From the cell containing the given text, extract its center point as [x, y] coordinate. 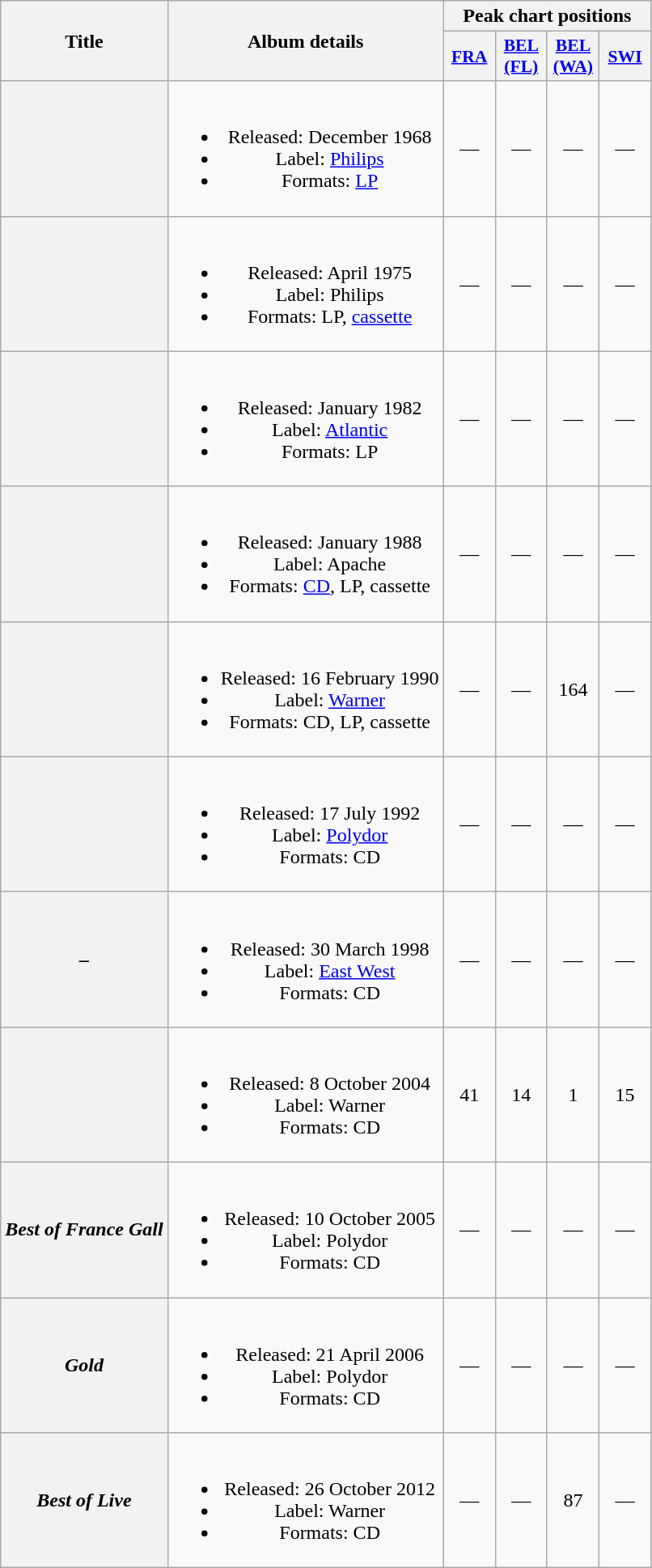
Gold [84, 1366]
Peak chart positions [547, 16]
Released: 17 July 1992Label: PolydorFormats: CD [306, 824]
Released: April 1975Label: PhilipsFormats: LP, cassette [306, 283]
Released: January 1982Label: AtlanticFormats: LP [306, 419]
Released: 30 March 1998Label: East WestFormats: CD [306, 960]
Released: 16 February 1990Label: WarnerFormats: CD, LP, cassette [306, 689]
Released: 21 April 2006Label: PolydorFormats: CD [306, 1366]
Album details [306, 40]
FRA [469, 57]
Released: 10 October 2005Label: PolydorFormats: CD [306, 1230]
87 [573, 1500]
Best of France Gall [84, 1230]
BEL(WA) [573, 57]
Released: 8 October 2004Label: WarnerFormats: CD [306, 1094]
Released: 26 October 2012Label: WarnerFormats: CD [306, 1500]
– [84, 960]
41 [469, 1094]
Best of Live [84, 1500]
15 [625, 1094]
164 [573, 689]
Title [84, 40]
14 [521, 1094]
BEL(FL) [521, 57]
SWI [625, 57]
Released: December 1968Label: PhilipsFormats: LP [306, 149]
1 [573, 1094]
Released: January 1988Label: ApacheFormats: CD, LP, cassette [306, 553]
